Find where the given text appears and provide that cell's center as (X, Y) coordinate. 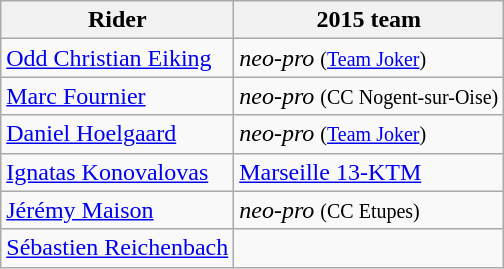
Ignatas Konovalovas (118, 172)
neo-pro (CC Nogent-sur-Oise) (369, 96)
2015 team (369, 20)
Marc Fournier (118, 96)
neo-pro (CC Etupes) (369, 210)
Daniel Hoelgaard (118, 134)
Marseille 13-KTM (369, 172)
Sébastien Reichenbach (118, 248)
Jérémy Maison (118, 210)
Rider (118, 20)
Odd Christian Eiking (118, 58)
